Extract the (X, Y) coordinate from the center of the cell holding the provided text.  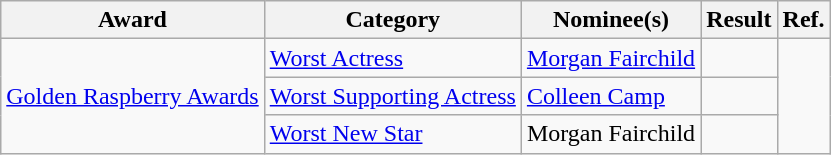
Ref. (804, 20)
Worst Actress (392, 58)
Worst Supporting Actress (392, 96)
Golden Raspberry Awards (132, 96)
Category (392, 20)
Award (132, 20)
Colleen Camp (610, 96)
Nominee(s) (610, 20)
Worst New Star (392, 134)
Result (739, 20)
